Locate the cell with the specified text and output its [X, Y] center coordinate. 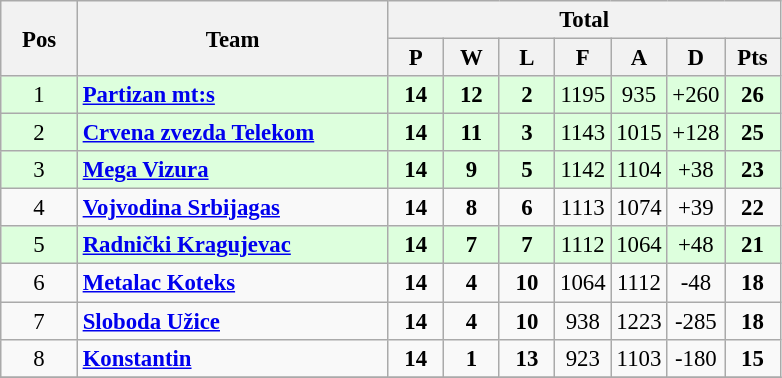
1223 [639, 321]
15 [753, 358]
+38 [696, 170]
25 [753, 133]
938 [583, 321]
9 [472, 170]
-180 [696, 358]
Metalac Koteks [232, 283]
-48 [696, 283]
Radnički Kragujevac [232, 245]
+39 [696, 208]
Team [232, 38]
Konstantin [232, 358]
F [583, 58]
1104 [639, 170]
Partizan mt:s [232, 95]
Vojvodina Srbijagas [232, 208]
+128 [696, 133]
1142 [583, 170]
923 [583, 358]
1143 [583, 133]
12 [472, 95]
Pos [40, 38]
W [472, 58]
935 [639, 95]
+260 [696, 95]
-285 [696, 321]
Crvena zvezda Telekom [232, 133]
1113 [583, 208]
1103 [639, 358]
26 [753, 95]
1074 [639, 208]
Mega Vizura [232, 170]
Sloboda Užice [232, 321]
L [527, 58]
11 [472, 133]
23 [753, 170]
P [416, 58]
13 [527, 358]
A [639, 58]
D [696, 58]
21 [753, 245]
Pts [753, 58]
22 [753, 208]
+48 [696, 245]
Total [584, 20]
1195 [583, 95]
1015 [639, 133]
